From the cell containing the given text, extract its center point as (x, y) coordinate. 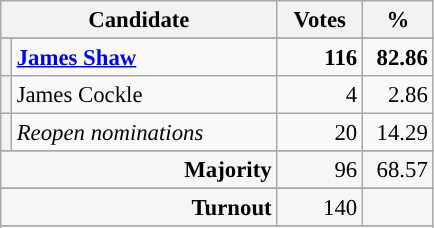
96 (320, 170)
Majority (139, 170)
% (398, 20)
2.86 (398, 95)
116 (320, 58)
14.29 (398, 133)
Candidate (139, 20)
82.86 (398, 58)
James Shaw (144, 58)
Reopen nominations (144, 133)
140 (320, 208)
20 (320, 133)
68.57 (398, 170)
Votes (320, 20)
James Cockle (144, 95)
4 (320, 95)
Turnout (139, 208)
